Determine the [x, y] coordinate at the center of the cell enclosing the given text.  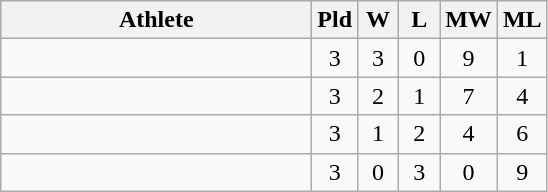
L [420, 20]
Athlete [156, 20]
W [378, 20]
MW [469, 20]
6 [522, 134]
7 [469, 96]
ML [522, 20]
Pld [335, 20]
